Output the [X, Y] coordinate of the center of the cell containing the given text.  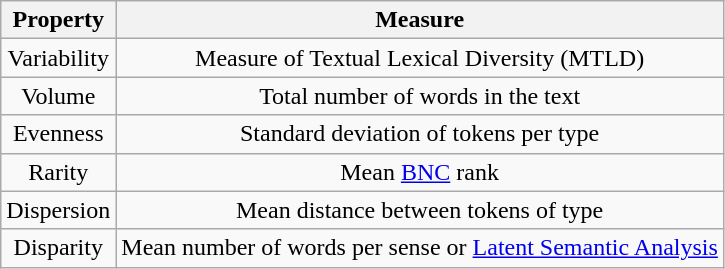
Variability [58, 58]
Property [58, 20]
Disparity [58, 248]
Mean number of words per sense or Latent Semantic Analysis [420, 248]
Mean distance between tokens of type [420, 210]
Dispersion [58, 210]
Total number of words in the text [420, 96]
Evenness [58, 134]
Measure [420, 20]
Mean BNC rank [420, 172]
Standard deviation of tokens per type [420, 134]
Measure of Textual Lexical Diversity (MTLD) [420, 58]
Rarity [58, 172]
Volume [58, 96]
